Capture the cell that displays the provided text and extract its [x, y] central coordinate. 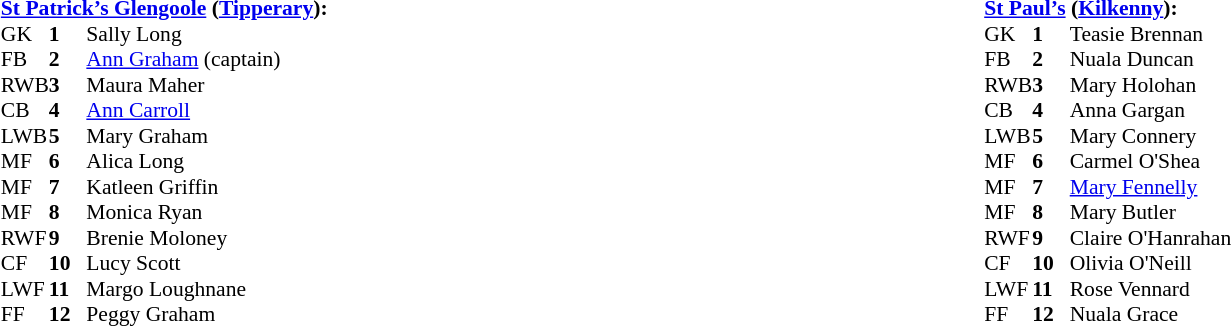
Maura Maher [206, 85]
Katleen Griffin [206, 187]
Margo Loughnane [206, 289]
Mary Graham [206, 136]
Lucy Scott [206, 263]
Alica Long [206, 161]
Monica Ryan [206, 213]
Sally Long [206, 34]
Ann Carroll [206, 111]
Brenie Moloney [206, 238]
Ann Graham (captain) [206, 59]
